Return the [X, Y] coordinate for the center point of the cell that contains the specified text.  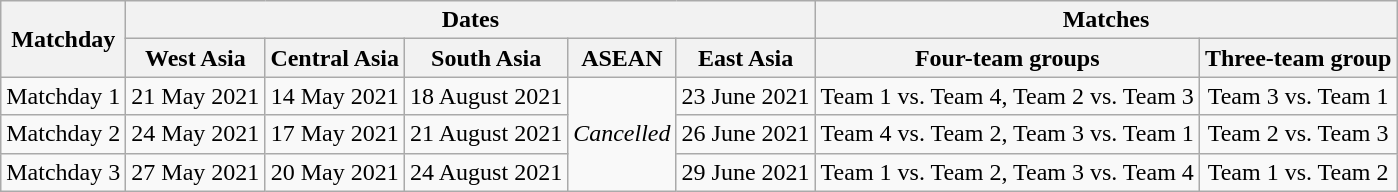
Team 2 vs. Team 3 [1298, 134]
Matchday 1 [64, 96]
27 May 2021 [196, 172]
East Asia [746, 58]
Team 1 vs. Team 4, Team 2 vs. Team 3 [1007, 96]
21 August 2021 [486, 134]
Dates [470, 20]
Cancelled [622, 134]
ASEAN [622, 58]
Matchday 2 [64, 134]
17 May 2021 [335, 134]
South Asia [486, 58]
Team 3 vs. Team 1 [1298, 96]
Three-team group [1298, 58]
23 June 2021 [746, 96]
Team 1 vs. Team 2, Team 3 vs. Team 4 [1007, 172]
Matchday 3 [64, 172]
20 May 2021 [335, 172]
Matches [1106, 20]
West Asia [196, 58]
21 May 2021 [196, 96]
24 May 2021 [196, 134]
Four-team groups [1007, 58]
Matchday [64, 39]
14 May 2021 [335, 96]
18 August 2021 [486, 96]
Team 4 vs. Team 2, Team 3 vs. Team 1 [1007, 134]
24 August 2021 [486, 172]
Central Asia [335, 58]
29 June 2021 [746, 172]
Team 1 vs. Team 2 [1298, 172]
26 June 2021 [746, 134]
